Capture the cell that displays the provided text and extract its [x, y] central coordinate. 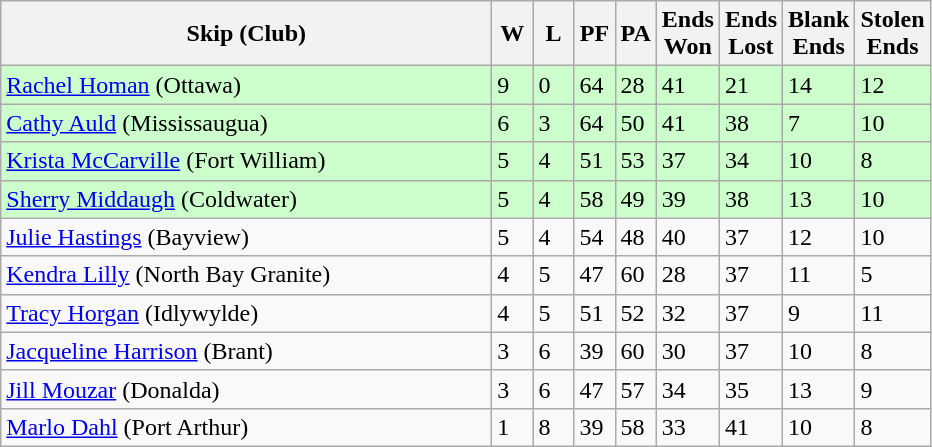
PF [594, 34]
Cathy Auld (Mississaugua) [246, 123]
49 [636, 199]
21 [750, 85]
1 [512, 427]
Julie Hastings (Bayview) [246, 237]
32 [688, 313]
Blank Ends [819, 34]
Tracy Horgan (Idlywylde) [246, 313]
14 [819, 85]
52 [636, 313]
30 [688, 351]
Krista McCarville (Fort William) [246, 161]
7 [819, 123]
Jacqueline Harrison (Brant) [246, 351]
50 [636, 123]
35 [750, 389]
Ends Won [688, 34]
Stolen Ends [892, 34]
53 [636, 161]
Skip (Club) [246, 34]
40 [688, 237]
Sherry Middaugh (Coldwater) [246, 199]
48 [636, 237]
W [512, 34]
33 [688, 427]
PA [636, 34]
Jill Mouzar (Donalda) [246, 389]
Rachel Homan (Ottawa) [246, 85]
Ends Lost [750, 34]
0 [554, 85]
Marlo Dahl (Port Arthur) [246, 427]
54 [594, 237]
57 [636, 389]
Kendra Lilly (North Bay Granite) [246, 275]
L [554, 34]
